Determine the (X, Y) coordinate at the center of the cell enclosing the given text.  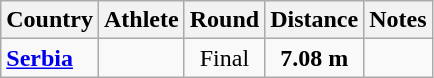
Distance (314, 20)
Final (224, 58)
Athlete (141, 20)
Country (50, 20)
Round (224, 20)
Serbia (50, 58)
Notes (398, 20)
7.08 m (314, 58)
